Determine the (X, Y) coordinate at the center of the cell enclosing the given text.  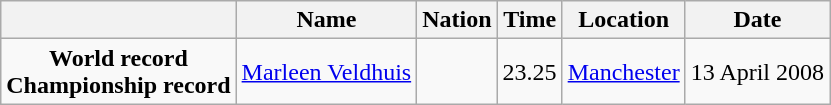
Location (624, 20)
23.25 (530, 72)
Time (530, 20)
Manchester (624, 72)
Marleen Veldhuis (326, 72)
13 April 2008 (757, 72)
Name (326, 20)
World record Championship record (118, 72)
Date (757, 20)
Nation (457, 20)
